Detect which cell encompasses the target text, then output its [X, Y] center coordinate. 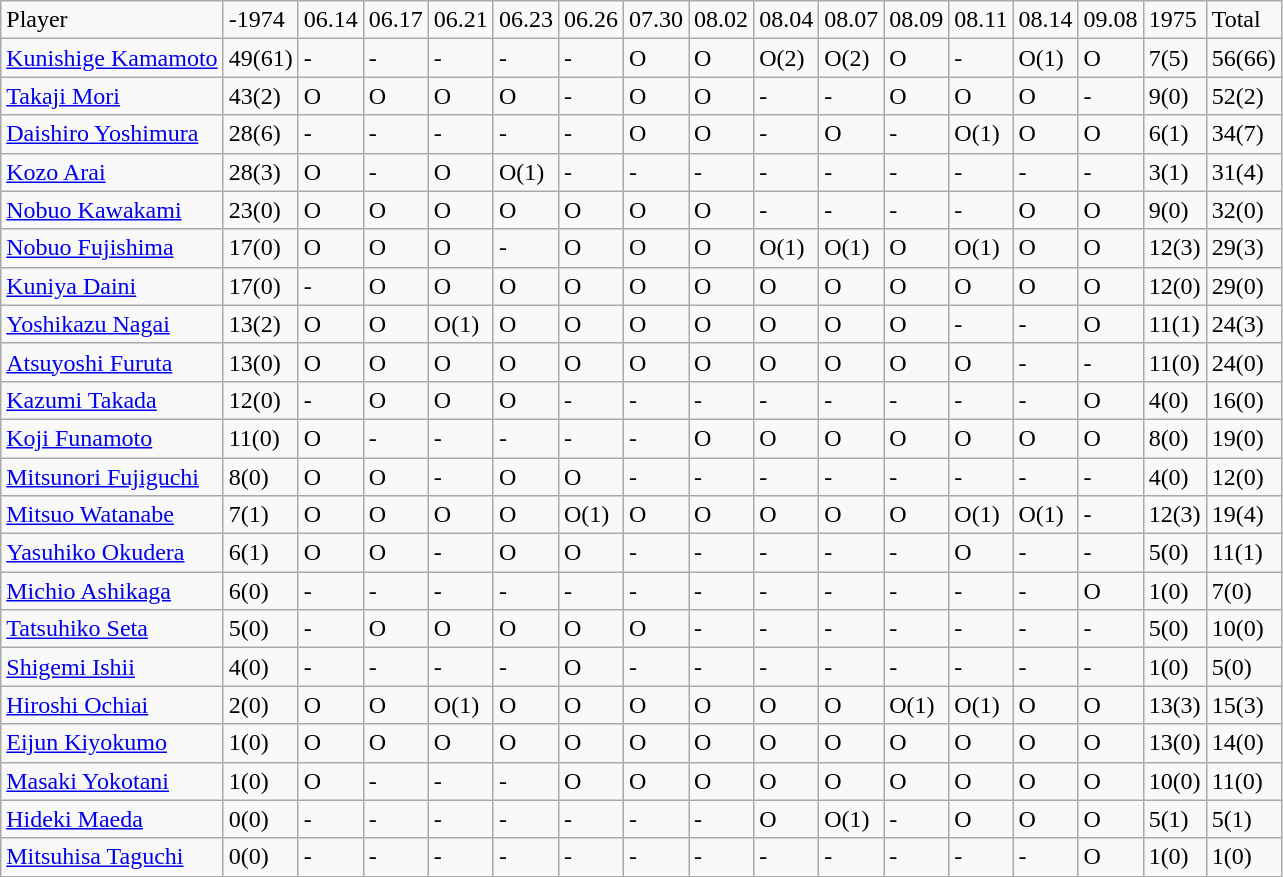
6(0) [260, 591]
08.07 [852, 20]
24(3) [1244, 324]
Tatsuhiko Seta [112, 629]
Player [112, 20]
1975 [1174, 20]
Daishiro Yoshimura [112, 134]
31(4) [1244, 172]
Mitsunori Fujiguchi [112, 477]
Mitsuhisa Taguchi [112, 857]
Nobuo Kawakami [112, 210]
Nobuo Fujishima [112, 248]
Hideki Maeda [112, 819]
23(0) [260, 210]
2(0) [260, 705]
08.14 [1046, 20]
7(1) [260, 515]
08.04 [786, 20]
28(6) [260, 134]
Total [1244, 20]
Eijun Kiyokumo [112, 743]
52(2) [1244, 96]
06.14 [330, 20]
-1974 [260, 20]
28(3) [260, 172]
43(2) [260, 96]
Masaki Yokotani [112, 781]
Kuniya Daini [112, 286]
Michio Ashikaga [112, 591]
09.08 [1110, 20]
Yasuhiko Okudera [112, 553]
Kunishige Kamamoto [112, 58]
08.09 [916, 20]
34(7) [1244, 134]
08.11 [981, 20]
07.30 [656, 20]
06.17 [396, 20]
Atsuyoshi Furuta [112, 362]
Takaji Mori [112, 96]
Hiroshi Ochiai [112, 705]
19(0) [1244, 438]
06.23 [526, 20]
29(0) [1244, 286]
Shigemi Ishii [112, 667]
56(66) [1244, 58]
14(0) [1244, 743]
13(2) [260, 324]
7(5) [1174, 58]
32(0) [1244, 210]
19(4) [1244, 515]
3(1) [1174, 172]
06.26 [590, 20]
Kozo Arai [112, 172]
49(61) [260, 58]
16(0) [1244, 400]
13(3) [1174, 705]
Kazumi Takada [112, 400]
29(3) [1244, 248]
08.02 [722, 20]
Koji Funamoto [112, 438]
24(0) [1244, 362]
Yoshikazu Nagai [112, 324]
15(3) [1244, 705]
Mitsuo Watanabe [112, 515]
06.21 [460, 20]
7(0) [1244, 591]
